Locate the cell with the specified text and output its (x, y) center coordinate. 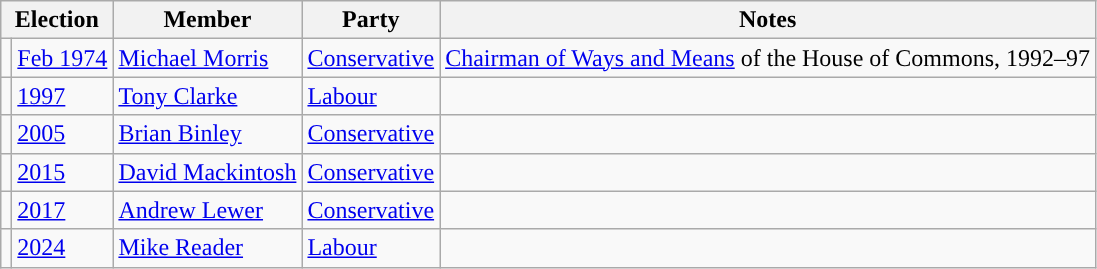
Andrew Lewer (208, 210)
Mike Reader (208, 248)
Chairman of Ways and Means of the House of Commons, 1992–97 (768, 58)
2024 (62, 248)
2005 (62, 134)
Election (57, 20)
Party (371, 20)
Member (208, 20)
2017 (62, 210)
1997 (62, 96)
Tony Clarke (208, 96)
Brian Binley (208, 134)
Michael Morris (208, 58)
Feb 1974 (62, 58)
David Mackintosh (208, 172)
Notes (768, 20)
2015 (62, 172)
